Detect which cell encompasses the target text, then output its (X, Y) center coordinate. 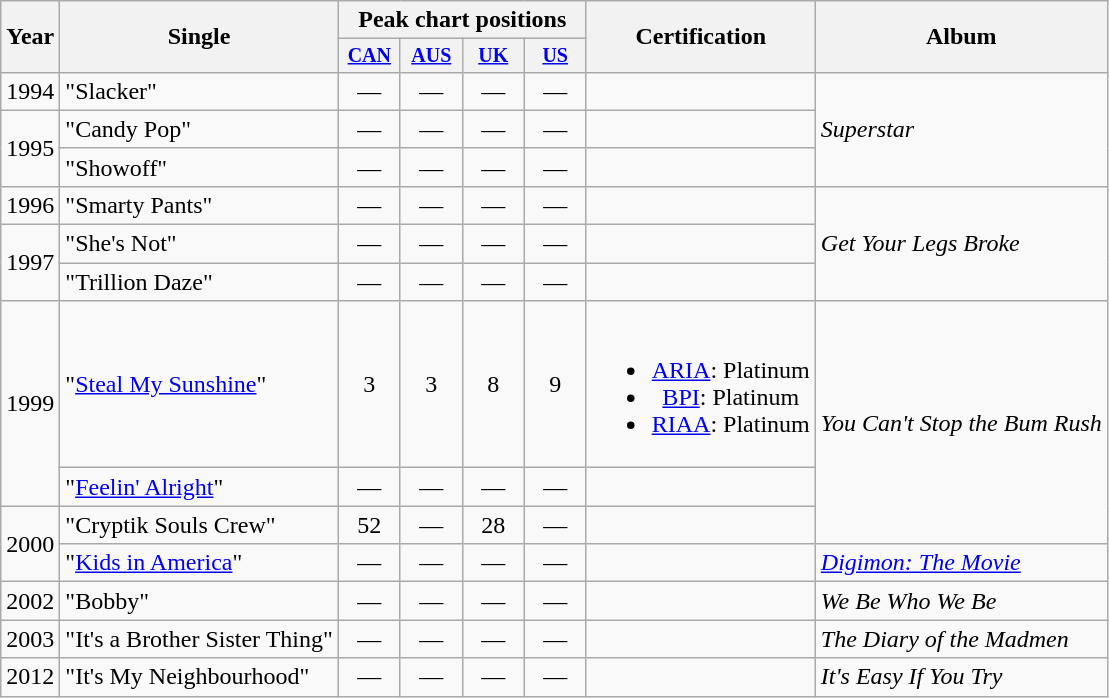
8 (493, 384)
We Be Who We Be (961, 601)
Superstar (961, 129)
1996 (30, 205)
ARIA: PlatinumBPI: PlatinumRIAA: Platinum (700, 384)
Get Your Legs Broke (961, 243)
9 (555, 384)
2012 (30, 677)
"It's a Brother Sister Thing" (200, 639)
Peak chart positions (462, 20)
Digimon: The Movie (961, 563)
The Diary of the Madmen (961, 639)
"Candy Pop" (200, 129)
2003 (30, 639)
"Kids in America" (200, 563)
"Smarty Pants" (200, 205)
UK (493, 56)
28 (493, 525)
52 (369, 525)
CAN (369, 56)
"She's Not" (200, 244)
"Cryptik Souls Crew" (200, 525)
Album (961, 37)
"Trillion Daze" (200, 282)
You Can't Stop the Bum Rush (961, 422)
"It's My Neighbourhood" (200, 677)
1994 (30, 91)
US (555, 56)
"Slacker" (200, 91)
"Steal My Sunshine" (200, 384)
"Feelin' Alright" (200, 487)
2002 (30, 601)
1997 (30, 263)
Certification (700, 37)
2000 (30, 544)
Single (200, 37)
It's Easy If You Try (961, 677)
"Bobby" (200, 601)
AUS (431, 56)
1995 (30, 148)
Year (30, 37)
1999 (30, 404)
"Showoff" (200, 167)
